Output the [x, y] coordinate of the center of the cell containing the given text.  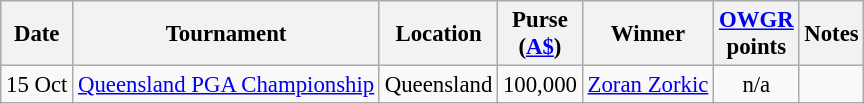
Date [37, 34]
Tournament [226, 34]
Location [438, 34]
Notes [832, 34]
Queensland PGA Championship [226, 85]
100,000 [540, 85]
15 Oct [37, 85]
Winner [648, 34]
n/a [756, 85]
OWGRpoints [756, 34]
Zoran Zorkic [648, 85]
Purse(A$) [540, 34]
Queensland [438, 85]
